Output the [X, Y] coordinate of the center of the cell containing the given text.  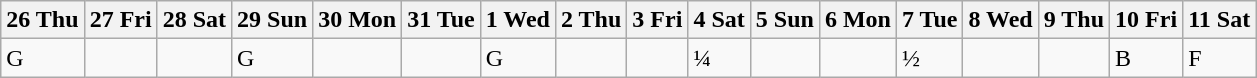
1 Wed [518, 20]
30 Mon [358, 20]
8 Wed [1000, 20]
½ [929, 58]
7 Tue [929, 20]
2 Thu [590, 20]
9 Thu [1074, 20]
29 Sun [272, 20]
26 Thu [42, 20]
¼ [719, 58]
6 Mon [858, 20]
31 Tue [441, 20]
10 Fri [1146, 20]
B [1146, 58]
4 Sat [719, 20]
11 Sat [1220, 20]
3 Fri [658, 20]
27 Fri [120, 20]
28 Sat [194, 20]
F [1220, 58]
5 Sun [784, 20]
